Search for the cell housing the specified text and yield its [x, y] center coordinate. 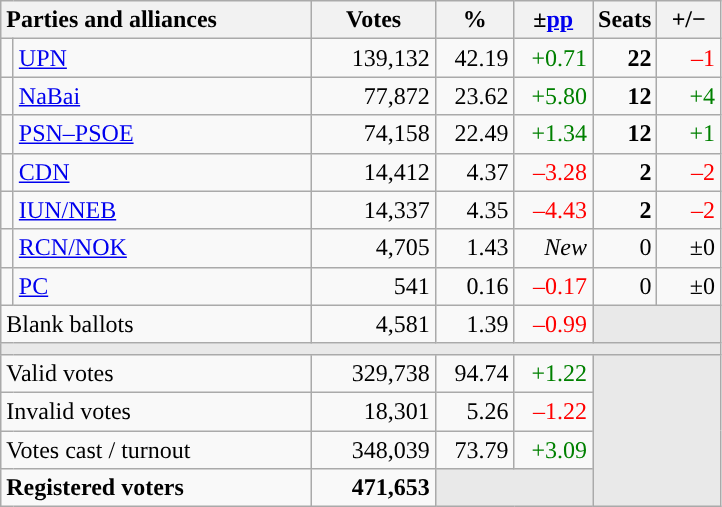
RCN/NOK [162, 248]
% [474, 20]
1.43 [474, 248]
18,301 [374, 411]
Invalid votes [156, 411]
77,872 [374, 96]
348,039 [374, 449]
4,705 [374, 248]
4.35 [474, 210]
±pp [554, 20]
+1.22 [554, 373]
22 [624, 58]
Votes [374, 20]
New [554, 248]
Blank ballots [156, 324]
–3.28 [554, 172]
+3.09 [554, 449]
PSN–PSOE [162, 134]
+4 [689, 96]
23.62 [474, 96]
541 [374, 286]
IUN/NEB [162, 210]
Parties and alliances [156, 20]
UPN [162, 58]
5.26 [474, 411]
0.16 [474, 286]
14,337 [374, 210]
22.49 [474, 134]
4,581 [374, 324]
329,738 [374, 373]
4.37 [474, 172]
73.79 [474, 449]
NaBai [162, 96]
139,132 [374, 58]
–1.22 [554, 411]
Seats [624, 20]
CDN [162, 172]
74,158 [374, 134]
+/− [689, 20]
94.74 [474, 373]
471,653 [374, 488]
+0.71 [554, 58]
+1 [689, 134]
Valid votes [156, 373]
42.19 [474, 58]
–1 [689, 58]
1.39 [474, 324]
–0.17 [554, 286]
Registered voters [156, 488]
–0.99 [554, 324]
–4.43 [554, 210]
14,412 [374, 172]
Votes cast / turnout [156, 449]
+5.80 [554, 96]
PC [162, 286]
+1.34 [554, 134]
